Output the [x, y] coordinate of the center of the cell containing the given text.  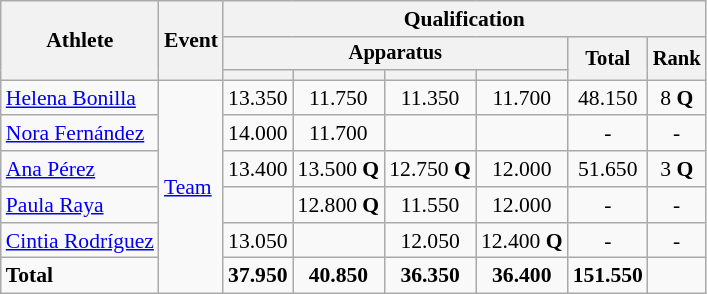
51.650 [608, 169]
12.400 Q [522, 241]
13.400 [258, 169]
3 Q [677, 169]
12.750 Q [430, 169]
Team [191, 187]
8 Q [677, 98]
Ana Pérez [80, 169]
37.950 [258, 276]
Helena Bonilla [80, 98]
Cintia Rodríguez [80, 241]
13.350 [258, 98]
13.500 Q [339, 169]
Athlete [80, 40]
Paula Raya [80, 205]
Event [191, 40]
11.350 [430, 98]
151.550 [608, 276]
12.050 [430, 241]
11.750 [339, 98]
12.800 Q [339, 205]
Apparatus [396, 54]
36.400 [522, 276]
11.550 [430, 205]
Qualification [464, 19]
Nora Fernández [80, 134]
36.350 [430, 276]
14.000 [258, 134]
48.150 [608, 98]
13.050 [258, 241]
Rank [677, 58]
40.850 [339, 276]
